From the cell containing the given text, extract its center point as (x, y) coordinate. 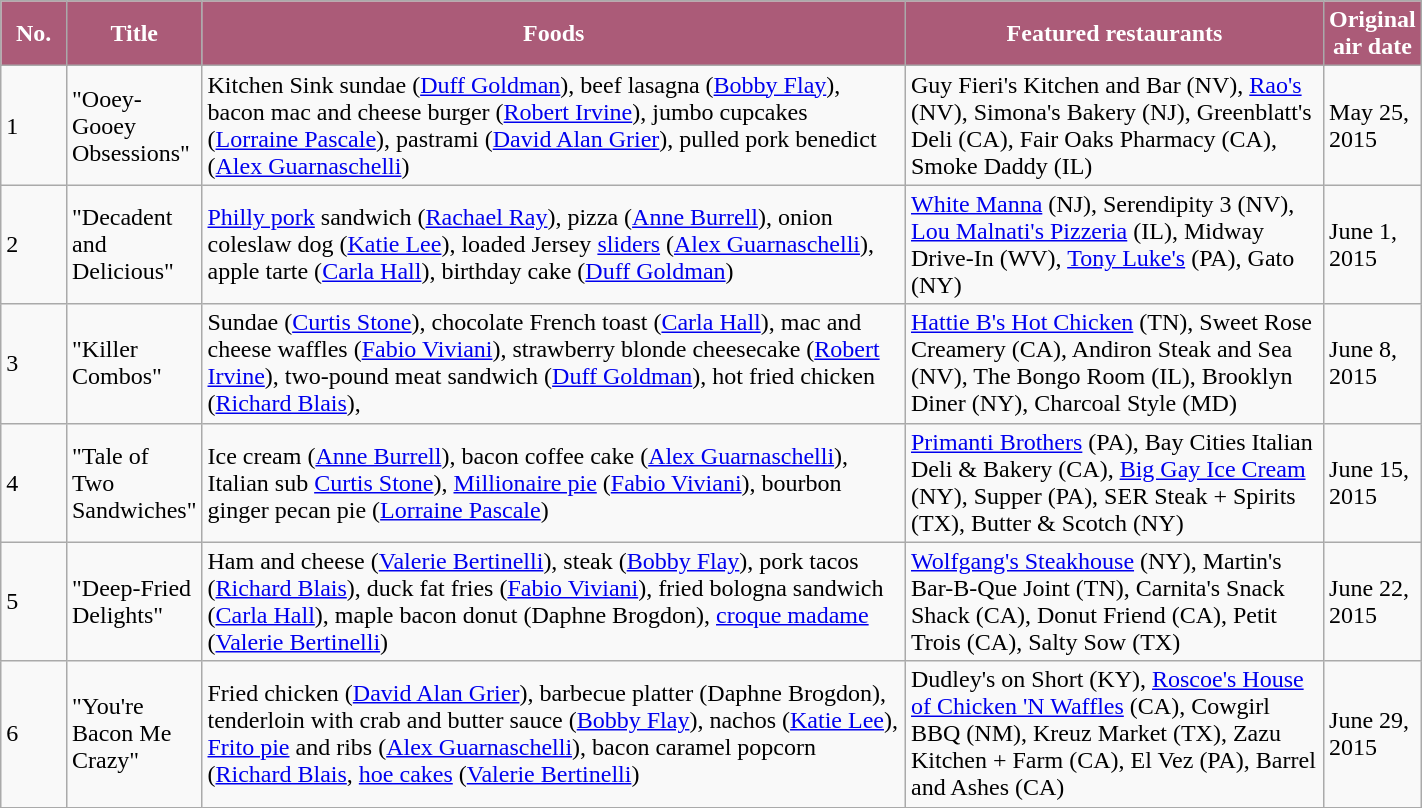
Wolfgang's Steakhouse (NY), Martin's Bar-B-Que Joint (TN), Carnita's Snack Shack (CA), Donut Friend (CA), Petit Trois (CA), Salty Sow (TX) (1114, 602)
Original air date (1373, 34)
"Ooey-Gooey Obsessions" (134, 126)
June 29, 2015 (1373, 734)
Title (134, 34)
No. (34, 34)
May 25, 2015 (1373, 126)
June 8, 2015 (1373, 364)
3 (34, 364)
"Tale of Two Sandwiches" (134, 482)
6 (34, 734)
4 (34, 482)
Primanti Brothers (PA), Bay Cities Italian Deli & Bakery (CA), Big Gay Ice Cream (NY), Supper (PA), SER Steak + Spirits (TX), Butter & Scotch (NY) (1114, 482)
June 15, 2015 (1373, 482)
"You're Bacon Me Crazy" (134, 734)
June 1, 2015 (1373, 244)
White Manna (NJ), Serendipity 3 (NV), Lou Malnati's Pizzeria (IL), Midway Drive-In (WV), Tony Luke's (PA), Gato (NY) (1114, 244)
1 (34, 126)
"Killer Combos" (134, 364)
Guy Fieri's Kitchen and Bar (NV), Rao's (NV), Simona's Bakery (NJ), Greenblatt's Deli (CA), Fair Oaks Pharmacy (CA), Smoke Daddy (IL) (1114, 126)
June 22, 2015 (1373, 602)
5 (34, 602)
"Decadent and Delicious" (134, 244)
Featured restaurants (1114, 34)
2 (34, 244)
"Deep-Fried Delights" (134, 602)
Hattie B's Hot Chicken (TN), Sweet Rose Creamery (CA), Andiron Steak and Sea (NV), The Bongo Room (IL), Brooklyn Diner (NY), Charcoal Style (MD) (1114, 364)
Foods (554, 34)
